Return the [x, y] coordinate for the center point of the cell that contains the specified text.  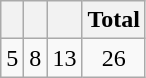
5 [12, 58]
26 [114, 58]
13 [64, 58]
Total [114, 20]
8 [36, 58]
